Identify which cell holds the provided text, then report its (x, y) central coordinate. 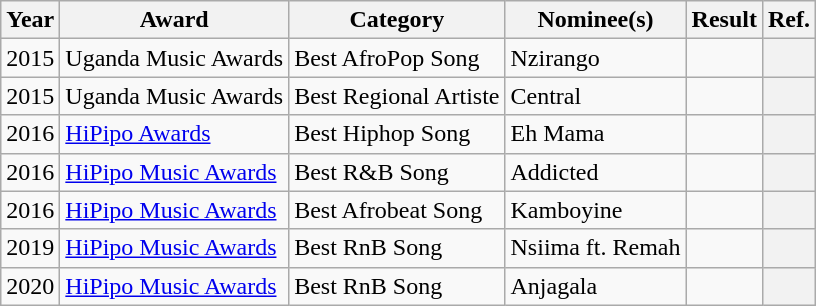
Best Regional Artiste (397, 96)
Best R&B Song (397, 172)
Eh Mama (596, 134)
2020 (30, 286)
Best AfroPop Song (397, 58)
Award (174, 20)
HiPipo Awards (174, 134)
Nsiima ft. Remah (596, 248)
Addicted (596, 172)
Nominee(s) (596, 20)
Year (30, 20)
Result (724, 20)
Best Hiphop Song (397, 134)
Anjagala (596, 286)
Best Afrobeat Song (397, 210)
Kamboyine (596, 210)
Central (596, 96)
Ref. (788, 20)
Category (397, 20)
2019 (30, 248)
Nzirango (596, 58)
